Determine the (X, Y) coordinate at the center of the cell enclosing the given text.  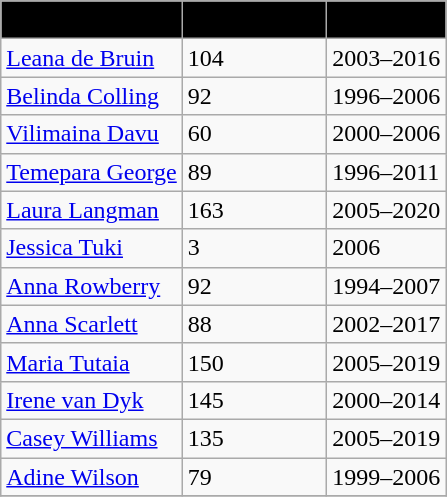
135 (254, 438)
2000–2006 (386, 134)
Maria Tutaia (92, 362)
150 (254, 362)
79 (254, 477)
Player (92, 20)
Leana de Bruin (92, 58)
1994–2007 (386, 286)
Appearances (254, 20)
1996–2011 (386, 172)
2005–2020 (386, 210)
60 (254, 134)
2000–2014 (386, 400)
Adine Wilson (92, 477)
Casey Williams (92, 438)
Belinda Colling (92, 96)
104 (254, 58)
1999–2006 (386, 477)
Temepara George (92, 172)
163 (254, 210)
Years (386, 20)
2003–2016 (386, 58)
89 (254, 172)
Jessica Tuki (92, 248)
Anna Rowberry (92, 286)
Laura Langman (92, 210)
2006 (386, 248)
Vilimaina Davu (92, 134)
145 (254, 400)
3 (254, 248)
88 (254, 324)
Irene van Dyk (92, 400)
1996–2006 (386, 96)
Anna Scarlett (92, 324)
2002–2017 (386, 324)
